Identify which cell holds the provided text, then report its [X, Y] central coordinate. 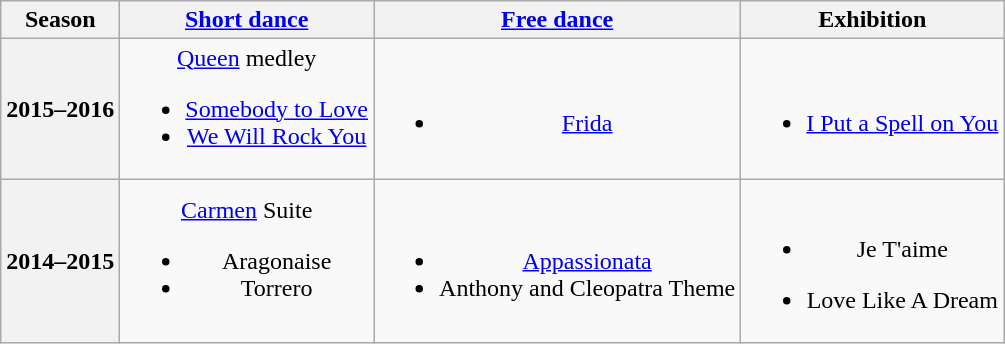
Short dance [247, 20]
Je T'aime Love Like A Dream [872, 261]
2015–2016 [60, 109]
Exhibition [872, 20]
Carmen SuiteAragonaiseTorrero [247, 261]
Queen medleySomebody to LoveWe Will Rock You [247, 109]
Free dance [558, 20]
Appassionata Anthony and Cleopatra Theme [558, 261]
I Put a Spell on You [872, 109]
2014–2015 [60, 261]
Frida [558, 109]
Season [60, 20]
